Locate the cell with the specified text and output its (X, Y) center coordinate. 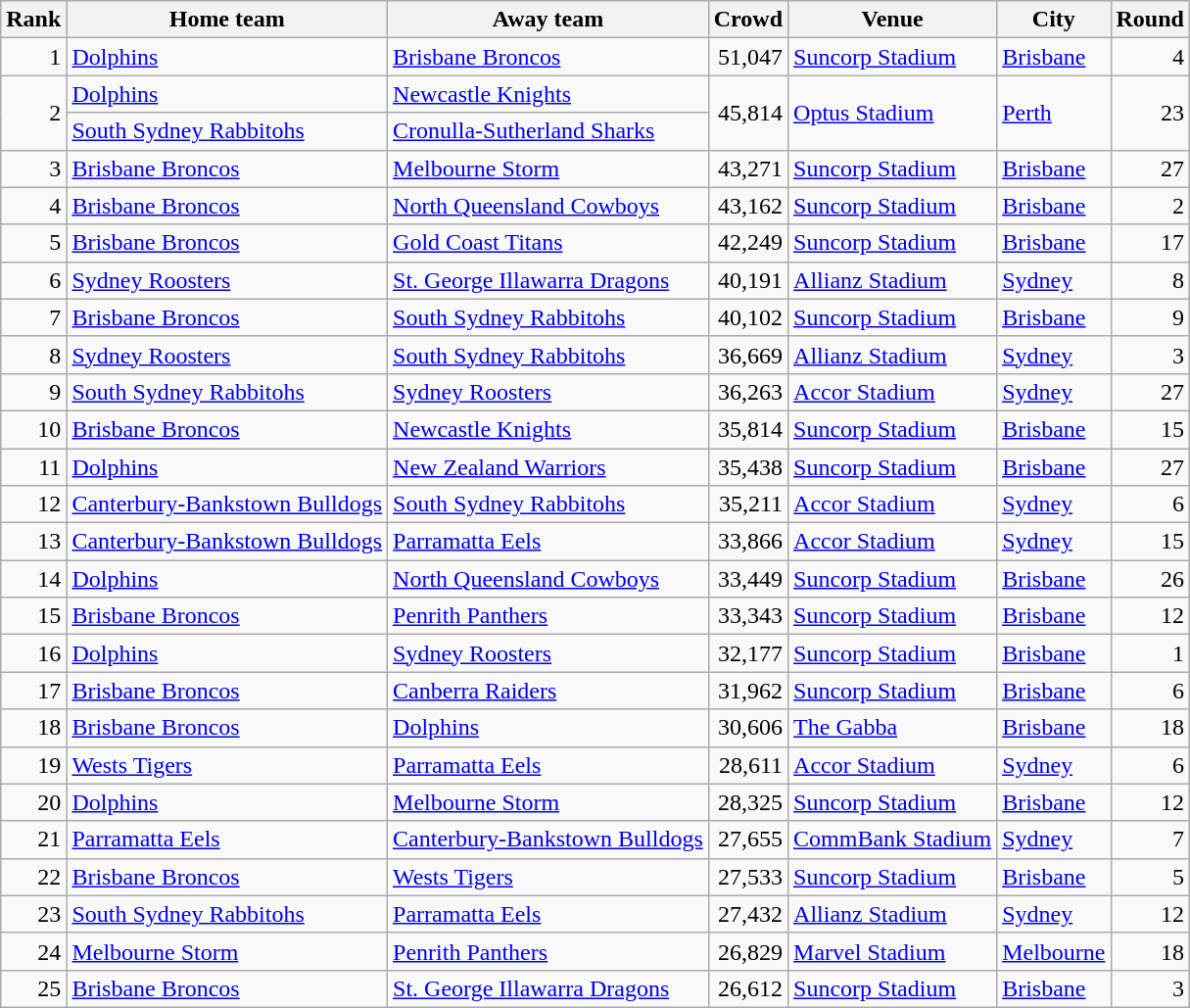
10 (33, 429)
Round (1150, 20)
32,177 (748, 653)
25 (33, 988)
42,249 (748, 243)
40,102 (748, 317)
40,191 (748, 280)
30,606 (748, 728)
26,612 (748, 988)
Home team (227, 20)
14 (33, 579)
21 (33, 840)
33,449 (748, 579)
13 (33, 542)
Optus Stadium (893, 113)
Gold Coast Titans (548, 243)
27,432 (748, 914)
33,343 (748, 616)
22 (33, 877)
Melbourne (1054, 951)
43,271 (748, 168)
Crowd (748, 20)
31,962 (748, 691)
11 (33, 467)
43,162 (748, 206)
Perth (1054, 113)
35,211 (748, 504)
Cronulla-Sutherland Sharks (548, 131)
24 (33, 951)
Marvel Stadium (893, 951)
16 (33, 653)
New Zealand Warriors (548, 467)
19 (33, 765)
27,533 (748, 877)
CommBank Stadium (893, 840)
City (1054, 20)
27,655 (748, 840)
33,866 (748, 542)
Away team (548, 20)
45,814 (748, 113)
20 (33, 802)
26,829 (748, 951)
35,438 (748, 467)
Venue (893, 20)
Rank (33, 20)
51,047 (748, 57)
36,263 (748, 392)
28,611 (748, 765)
28,325 (748, 802)
35,814 (748, 429)
26 (1150, 579)
Canberra Raiders (548, 691)
The Gabba (893, 728)
36,669 (748, 355)
